Find where the given text appears and provide that cell's center as (x, y) coordinate. 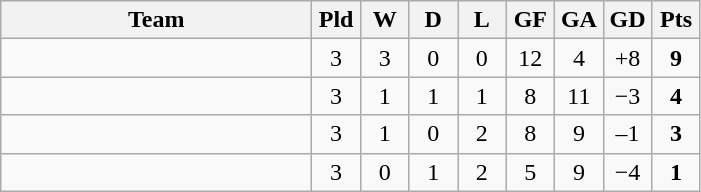
−4 (628, 172)
GF (530, 20)
–1 (628, 134)
GD (628, 20)
W (384, 20)
12 (530, 58)
D (434, 20)
5 (530, 172)
GA (580, 20)
Pts (676, 20)
Team (156, 20)
Pld (336, 20)
+8 (628, 58)
−3 (628, 96)
L (482, 20)
11 (580, 96)
